Extract the (X, Y) coordinate from the center of the cell holding the provided text.  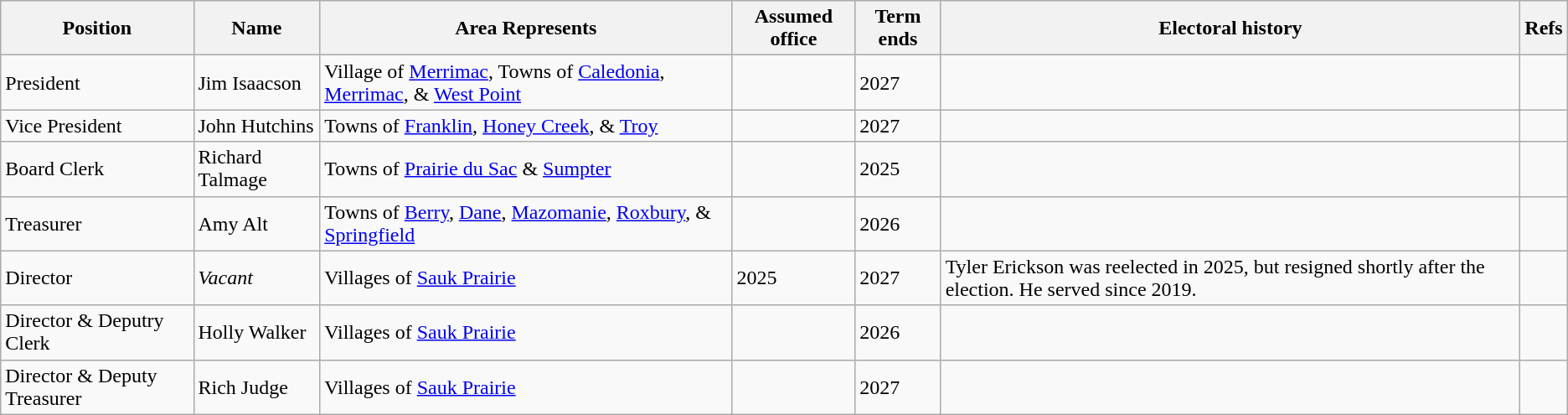
Refs (1544, 29)
Jim Isaacson (256, 82)
Position (97, 29)
Director (97, 278)
Director & Deputy Treasurer (97, 387)
Holly Walker (256, 332)
Richard Talmage (256, 169)
Towns of Franklin, Honey Creek, & Troy (526, 126)
Amy Alt (256, 223)
Director & Deputry Clerk (97, 332)
Towns of Berry, Dane, Mazomanie, Roxbury, & Springfield (526, 223)
Vacant (256, 278)
Term ends (898, 29)
President (97, 82)
Rich Judge (256, 387)
Board Clerk (97, 169)
Treasurer (97, 223)
Assumed office (794, 29)
Area Represents (526, 29)
Name (256, 29)
Vice President (97, 126)
Electoral history (1230, 29)
Tyler Erickson was reelected in 2025, but resigned shortly after the election. He served since 2019. (1230, 278)
Towns of Prairie du Sac & Sumpter (526, 169)
Village of Merrimac, Towns of Caledonia, Merrimac, & West Point (526, 82)
John Hutchins (256, 126)
